Return [x, y] of the center of cell containing provided text 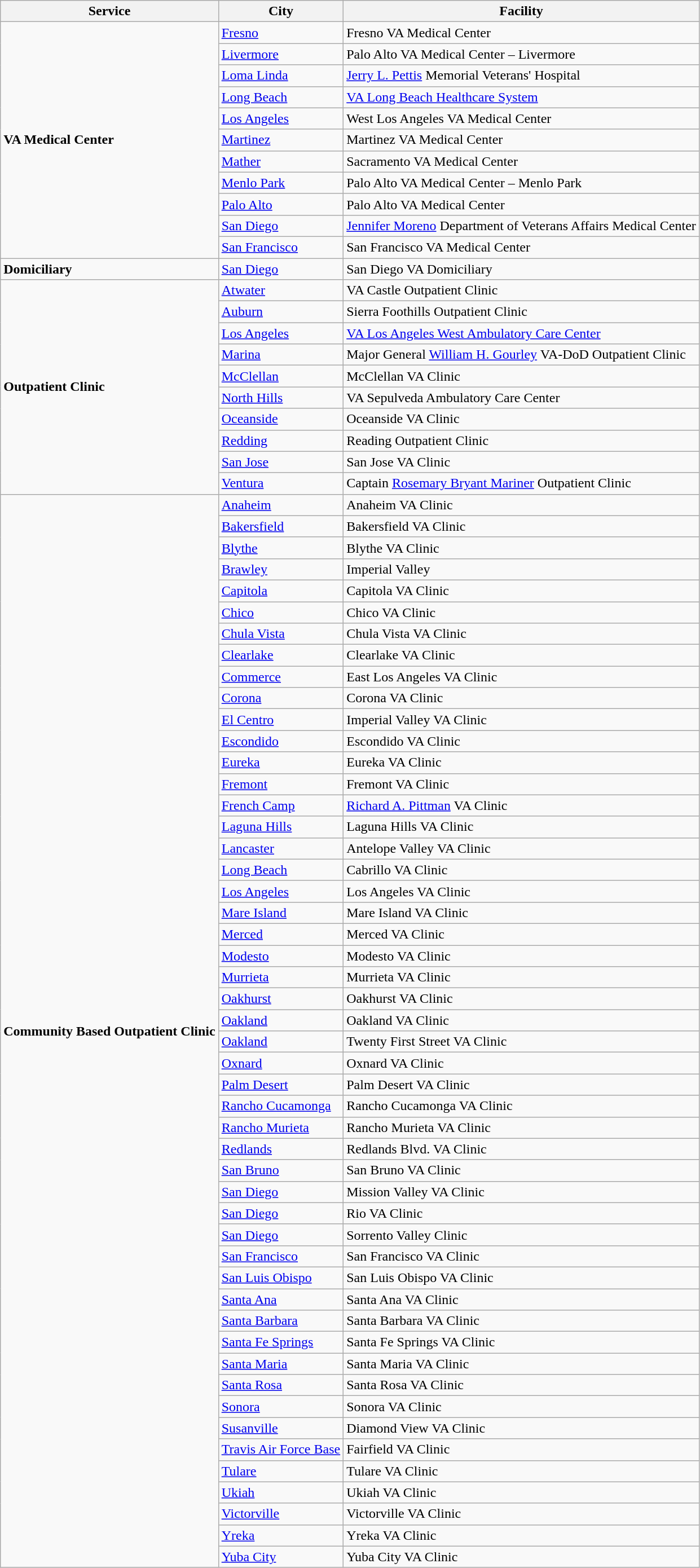
Mare Island VA Clinic [521, 913]
San Francisco VA Medical Center [521, 247]
Martinez VA Medical Center [521, 140]
Bakersfield [281, 526]
Oxnard [281, 1063]
McClellan VA Clinic [521, 376]
North Hills [281, 398]
Sierra Foothills Outpatient Clinic [521, 312]
San Luis Obispo VA Clinic [521, 1278]
Sorrento Valley Clinic [521, 1235]
San Jose VA Clinic [521, 462]
Chula Vista [281, 634]
El Centro [281, 720]
French Camp [281, 805]
Corona VA Clinic [521, 698]
Redding [281, 441]
Escondido [281, 741]
Los Angeles VA Clinic [521, 891]
Oakhurst [281, 999]
Fresno [281, 33]
Blythe VA Clinic [521, 548]
Santa Fe Springs VA Clinic [521, 1342]
Fremont VA Clinic [521, 784]
Menlo Park [281, 183]
Imperial Valley VA Clinic [521, 720]
Chico [281, 612]
Santa Barbara VA Clinic [521, 1321]
McClellan [281, 376]
San Francisco VA Clinic [521, 1256]
Richard A. Pittman VA Clinic [521, 805]
Sonora VA Clinic [521, 1407]
Ukiah VA Clinic [521, 1492]
Imperial Valley [521, 569]
Clearlake VA Clinic [521, 655]
East Los Angeles VA Clinic [521, 677]
Rancho Cucamonga [281, 1106]
Lancaster [281, 848]
Yuba City VA Clinic [521, 1557]
Service [109, 11]
Modesto VA Clinic [521, 956]
Palm Desert VA Clinic [521, 1085]
Facility [521, 11]
Murrieta [281, 977]
Fremont [281, 784]
Marina [281, 355]
Anaheim [281, 505]
Rancho Murieta [281, 1127]
Chico VA Clinic [521, 612]
San Bruno [281, 1170]
Capitola VA Clinic [521, 591]
Oxnard VA Clinic [521, 1063]
Diamond View VA Clinic [521, 1428]
Travis Air Force Base [281, 1450]
Jerry L. Pettis Memorial Veterans' Hospital [521, 76]
Major General William H. Gourley VA-DoD Outpatient Clinic [521, 355]
Santa Maria [281, 1364]
Oakland VA Clinic [521, 1020]
Oakhurst VA Clinic [521, 999]
Outpatient Clinic [109, 387]
Jennifer Moreno Department of Veterans Affairs Medical Center [521, 226]
San Luis Obispo [281, 1278]
Palo Alto VA Medical Center [521, 204]
Blythe [281, 548]
Corona [281, 698]
Domiciliary [109, 269]
Santa Maria VA Clinic [521, 1364]
Community Based Outpatient Clinic [109, 1031]
Anaheim VA Clinic [521, 505]
Captain Rosemary Bryant Mariner Outpatient Clinic [521, 483]
Redlands [281, 1149]
Brawley [281, 569]
Yreka [281, 1535]
Oceanside VA Clinic [521, 419]
Capitola [281, 591]
Mission Valley VA Clinic [521, 1192]
Antelope Valley VA Clinic [521, 848]
San Diego VA Domiciliary [521, 269]
Santa Rosa [281, 1385]
Mather [281, 161]
Cabrillo VA Clinic [521, 870]
Yuba City [281, 1557]
Santa Fe Springs [281, 1342]
Palo Alto VA Medical Center – Livermore [521, 54]
Commerce [281, 677]
Yreka VA Clinic [521, 1535]
Palm Desert [281, 1085]
Loma Linda [281, 76]
Auburn [281, 312]
San Jose [281, 462]
Merced VA Clinic [521, 934]
Sonora [281, 1407]
Fairfield VA Clinic [521, 1450]
Reading Outpatient Clinic [521, 441]
Tulare [281, 1471]
Ukiah [281, 1492]
VA Long Beach Healthcare System [521, 97]
Eureka [281, 763]
Mare Island [281, 913]
Fresno VA Medical Center [521, 33]
Bakersfield VA Clinic [521, 526]
Santa Rosa VA Clinic [521, 1385]
Livermore [281, 54]
Rancho Cucamonga VA Clinic [521, 1106]
VA Castle Outpatient Clinic [521, 290]
San Bruno VA Clinic [521, 1170]
Tulare VA Clinic [521, 1471]
Victorville VA Clinic [521, 1514]
Susanville [281, 1428]
Victorville [281, 1514]
Sacramento VA Medical Center [521, 161]
VA Sepulveda Ambulatory Care Center [521, 398]
Oceanside [281, 419]
West Los Angeles VA Medical Center [521, 118]
Palo Alto VA Medical Center – Menlo Park [521, 183]
Merced [281, 934]
Laguna Hills VA Clinic [521, 827]
Ventura [281, 483]
Santa Barbara [281, 1321]
Rio VA Clinic [521, 1213]
Martinez [281, 140]
Escondido VA Clinic [521, 741]
City [281, 11]
Eureka VA Clinic [521, 763]
Modesto [281, 956]
Clearlake [281, 655]
VA Medical Center [109, 140]
Santa Ana VA Clinic [521, 1299]
Murrieta VA Clinic [521, 977]
Chula Vista VA Clinic [521, 634]
VA Los Angeles West Ambulatory Care Center [521, 333]
Palo Alto [281, 204]
Twenty First Street VA Clinic [521, 1042]
Redlands Blvd. VA Clinic [521, 1149]
Santa Ana [281, 1299]
Laguna Hills [281, 827]
Rancho Murieta VA Clinic [521, 1127]
Atwater [281, 290]
